Return (X, Y) of the center of cell containing provided text 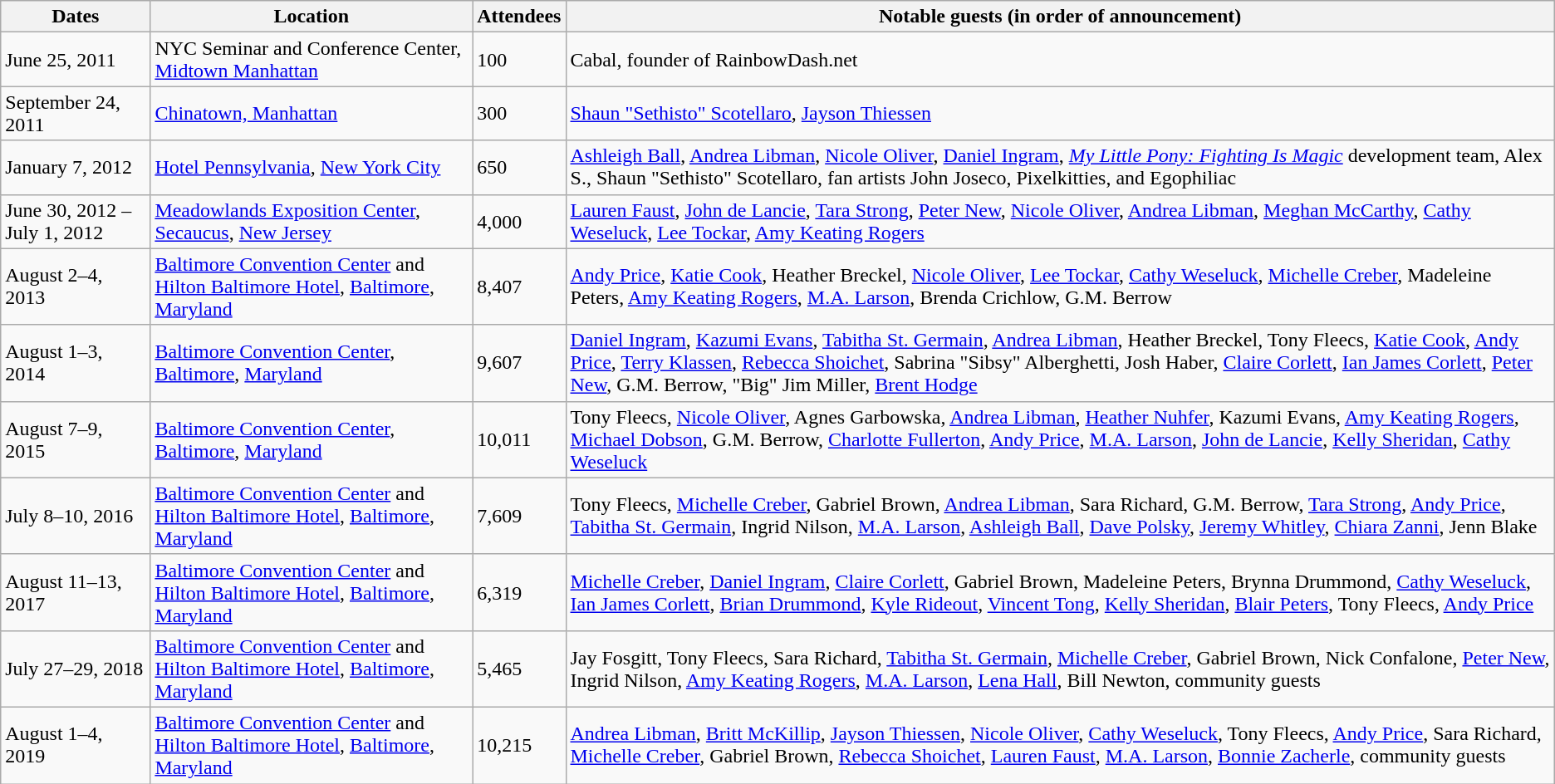
August 1–4, 2019 (76, 745)
10,011 (519, 439)
Lauren Faust, John de Lancie, Tara Strong, Peter New, Nicole Oliver, Andrea Libman, Meghan McCarthy, Cathy Weseluck, Lee Tockar, Amy Keating Rogers (1060, 221)
Shaun "Sethisto" Scotellaro, Jayson Thiessen (1060, 113)
August 2–4, 2013 (76, 287)
Cabal, founder of RainbowDash.net (1060, 60)
4,000 (519, 221)
9,607 (519, 363)
June 30, 2012 – July 1, 2012 (76, 221)
Meadowlands Exposition Center, Secaucus, New Jersey (311, 221)
Chinatown, Manhattan (311, 113)
300 (519, 113)
Location (311, 17)
100 (519, 60)
Hotel Pennsylvania, New York City (311, 168)
August 1–3, 2014 (76, 363)
7,609 (519, 516)
August 11–13, 2017 (76, 592)
June 25, 2011 (76, 60)
10,215 (519, 745)
August 7–9, 2015 (76, 439)
September 24, 2011 (76, 113)
January 7, 2012 (76, 168)
Dates (76, 17)
650 (519, 168)
6,319 (519, 592)
5,465 (519, 669)
Attendees (519, 17)
8,407 (519, 287)
July 27–29, 2018 (76, 669)
Notable guests (in order of announcement) (1060, 17)
NYC Seminar and Conference Center, Midtown Manhattan (311, 60)
July 8–10, 2016 (76, 516)
